Search for the cell housing the specified text and yield its [x, y] center coordinate. 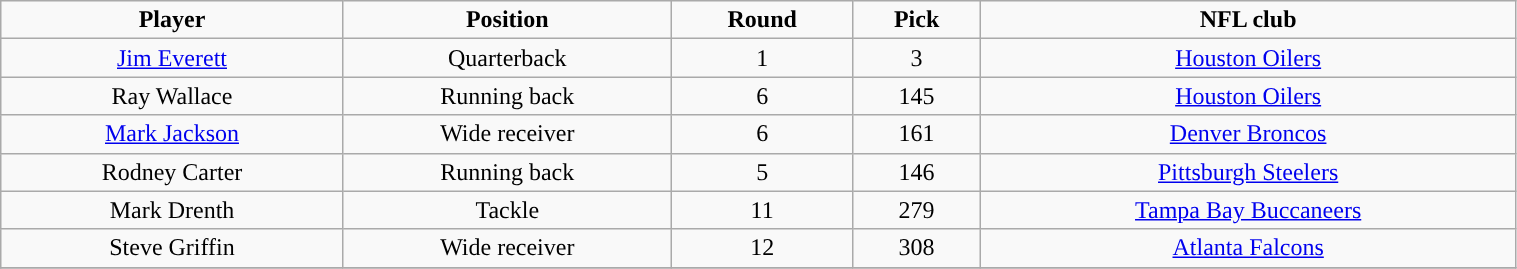
Mark Drenth [172, 210]
Tampa Bay Buccaneers [1248, 210]
Denver Broncos [1248, 134]
Player [172, 20]
Pick [916, 20]
Jim Everett [172, 58]
Steve Griffin [172, 248]
Ray Wallace [172, 96]
Rodney Carter [172, 172]
11 [762, 210]
1 [762, 58]
12 [762, 248]
Quarterback [507, 58]
161 [916, 134]
NFL club [1248, 20]
Position [507, 20]
5 [762, 172]
Mark Jackson [172, 134]
Round [762, 20]
Pittsburgh Steelers [1248, 172]
Atlanta Falcons [1248, 248]
146 [916, 172]
3 [916, 58]
Tackle [507, 210]
279 [916, 210]
145 [916, 96]
308 [916, 248]
